Return (X, Y) of the center of cell containing provided text 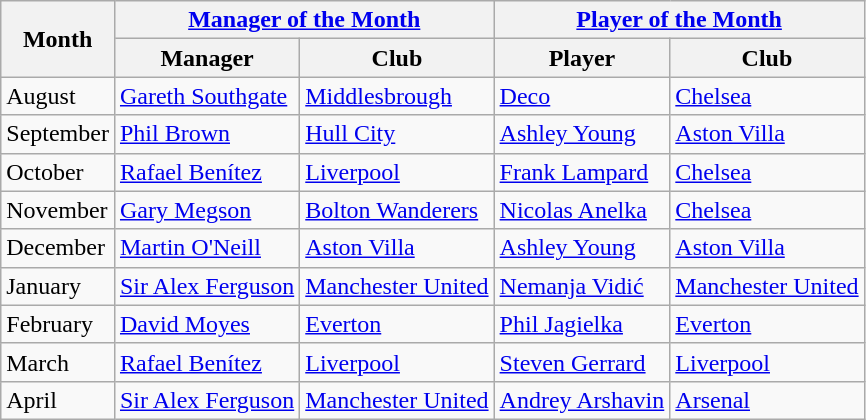
February (58, 324)
Hull City (397, 134)
Deco (582, 96)
Player of the Month (679, 20)
September (58, 134)
Nicolas Anelka (582, 210)
Andrey Arshavin (582, 400)
Month (58, 39)
Middlesbrough (397, 96)
March (58, 362)
Manager (206, 58)
Phil Jagielka (582, 324)
Martin O'Neill (206, 248)
Bolton Wanderers (397, 210)
November (58, 210)
Arsenal (767, 400)
Gareth Southgate (206, 96)
Phil Brown (206, 134)
Gary Megson (206, 210)
October (58, 172)
December (58, 248)
January (58, 286)
Nemanja Vidić (582, 286)
August (58, 96)
Steven Gerrard (582, 362)
David Moyes (206, 324)
Player (582, 58)
April (58, 400)
Manager of the Month (304, 20)
Frank Lampard (582, 172)
